Detect which cell encompasses the target text, then output its (X, Y) center coordinate. 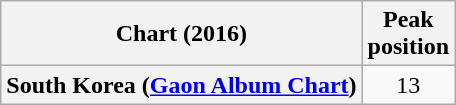
South Korea (Gaon Album Chart) (182, 85)
Chart (2016) (182, 34)
Peakposition (408, 34)
13 (408, 85)
